Return (X, Y) of the center of cell containing provided text 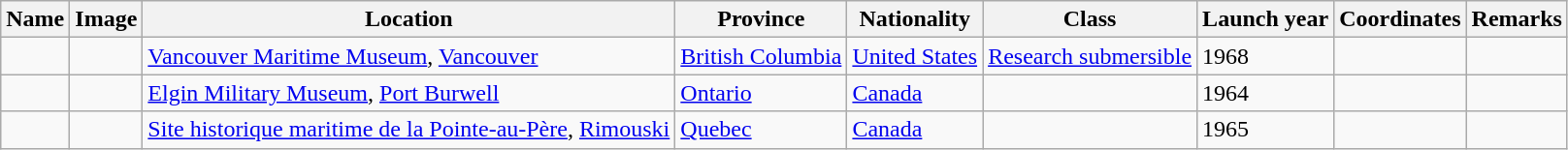
Vancouver Maritime Museum, Vancouver (409, 56)
Nationality (915, 19)
United States (915, 56)
1964 (1265, 93)
Quebec (761, 130)
Elgin Military Museum, Port Burwell (409, 93)
British Columbia (761, 56)
Ontario (761, 93)
1965 (1265, 130)
Province (761, 19)
Location (409, 19)
Image (107, 19)
Site historique maritime de la Pointe-au-Père, Rimouski (409, 130)
Coordinates (1400, 19)
1968 (1265, 56)
Remarks (1517, 19)
Research submersible (1091, 56)
Launch year (1265, 19)
Class (1091, 19)
Name (35, 19)
